Identify which cell holds the provided text, then report its (X, Y) central coordinate. 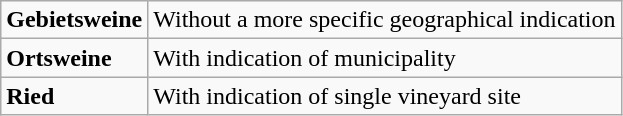
With indication of single vineyard site (384, 96)
Ortsweine (74, 58)
Ried (74, 96)
With indication of municipality (384, 58)
Without a more specific geographical indication (384, 20)
Gebietsweine (74, 20)
